Return the (x, y) coordinate for the center point of the cell that contains the specified text.  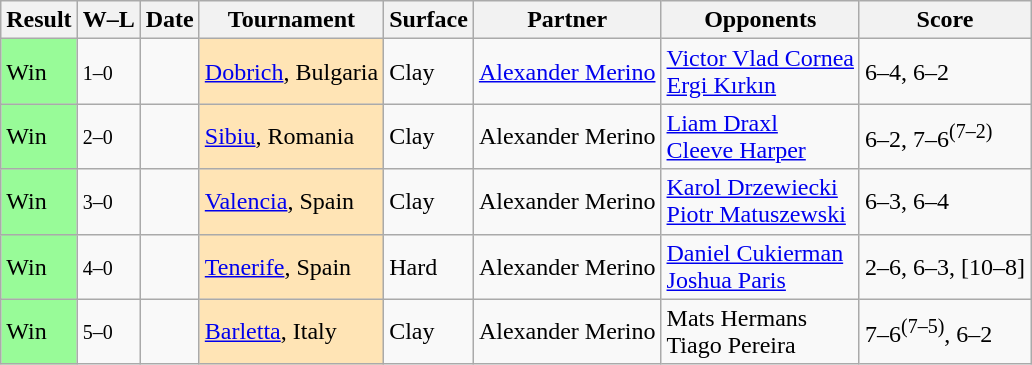
Victor Vlad Cornea Ergi Kırkın (760, 72)
Mats Hermans Tiago Pereira (760, 332)
Barletta, Italy (291, 332)
Tenerife, Spain (291, 266)
1–0 (108, 72)
Tournament (291, 20)
4–0 (108, 266)
Result (39, 20)
2–6, 6–3, [10–8] (944, 266)
2–0 (108, 136)
6–2, 7–6(7–2) (944, 136)
Dobrich, Bulgaria (291, 72)
Date (170, 20)
Valencia, Spain (291, 202)
Opponents (760, 20)
Liam Draxl Cleeve Harper (760, 136)
Daniel Cukierman Joshua Paris (760, 266)
Partner (567, 20)
Karol Drzewiecki Piotr Matuszewski (760, 202)
7–6(7–5), 6–2 (944, 332)
Sibiu, Romania (291, 136)
Surface (429, 20)
6–3, 6–4 (944, 202)
Score (944, 20)
3–0 (108, 202)
6–4, 6–2 (944, 72)
5–0 (108, 332)
W–L (108, 20)
Hard (429, 266)
